Pinpoint the cell where the given text exists, returning its (x, y) midpoint coordinate. 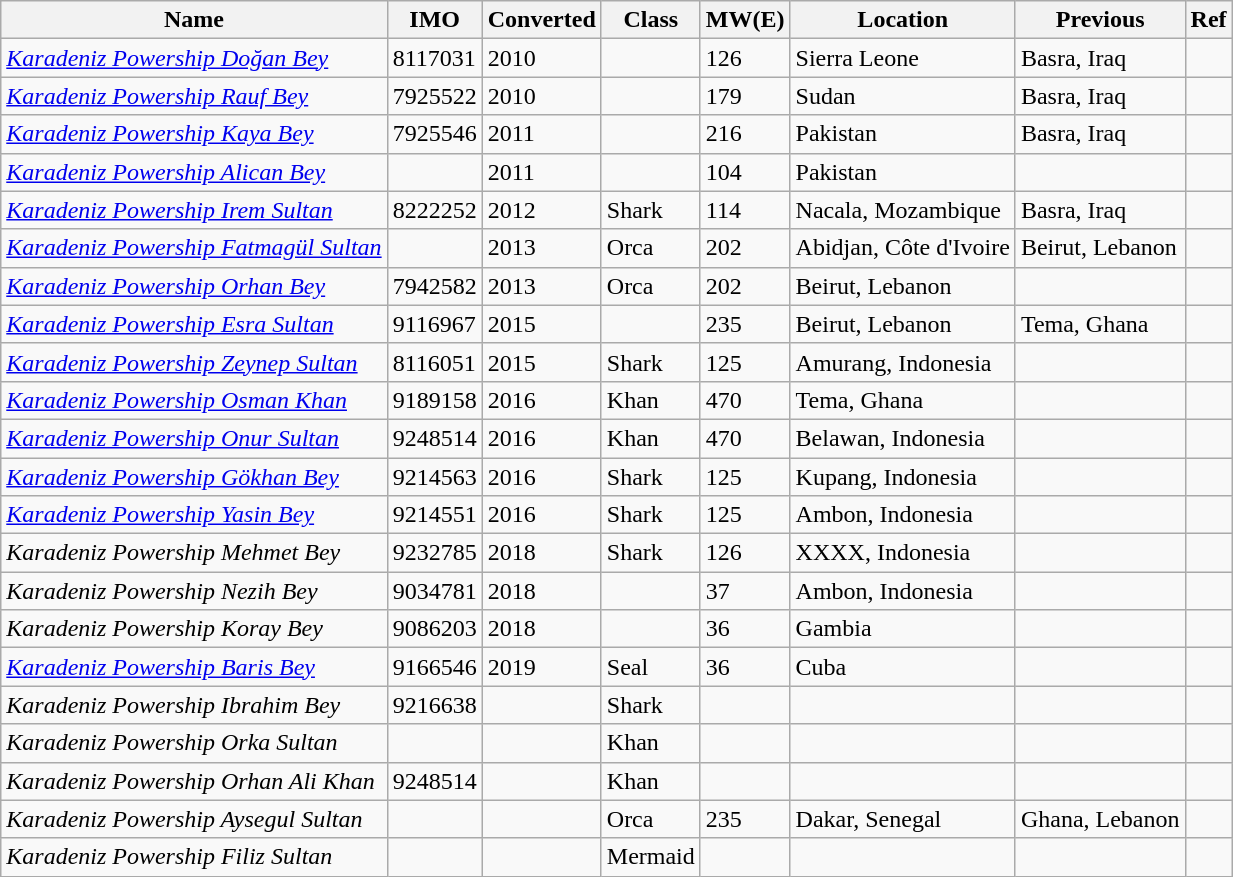
Nacala, Mozambique (902, 210)
9034781 (434, 591)
Gambia (902, 629)
Converted (542, 20)
9216638 (434, 705)
Amurang, Indonesia (902, 362)
2019 (542, 667)
Abidjan, Côte d'Ivoire (902, 248)
XXXX, Indonesia (902, 553)
8117031 (434, 58)
Location (902, 20)
Kupang, Indonesia (902, 477)
Previous (1100, 20)
Karadeniz Powership Orka Sultan (194, 743)
Karadeniz Powership Fatmagül Sultan (194, 248)
Belawan, Indonesia (902, 438)
9214551 (434, 515)
9086203 (434, 629)
Karadeniz Powership Orhan Bey (194, 286)
37 (745, 591)
IMO (434, 20)
Karadeniz Powership Koray Bey (194, 629)
Karadeniz Powership Yasin Bey (194, 515)
8116051 (434, 362)
2012 (542, 210)
Mermaid (650, 857)
Karadeniz Powership Nezih Bey (194, 591)
7925546 (434, 134)
104 (745, 172)
Class (650, 20)
114 (745, 210)
Karadeniz Powership Onur Sultan (194, 438)
Karadeniz Powership Orhan Ali Khan (194, 781)
Karadeniz Powership Osman Khan (194, 400)
Karadeniz Powership Kaya Bey (194, 134)
Karadeniz Powership Aysegul Sultan (194, 819)
Name (194, 20)
216 (745, 134)
9116967 (434, 324)
Karadeniz Powership Rauf Bey (194, 96)
MW(E) (745, 20)
179 (745, 96)
Karadeniz Powership Ibrahim Bey (194, 705)
9214563 (434, 477)
Karadeniz Powership Irem Sultan (194, 210)
Karadeniz Powership Baris Bey (194, 667)
Sierra Leone (902, 58)
9189158 (434, 400)
9166546 (434, 667)
Karadeniz Powership Esra Sultan (194, 324)
Karadeniz Powership Alican Bey (194, 172)
Karadeniz Powership Gökhan Bey (194, 477)
Seal (650, 667)
7925522 (434, 96)
Dakar, Senegal (902, 819)
8222252 (434, 210)
Karadeniz Powership Zeynep Sultan (194, 362)
Ghana, Lebanon (1100, 819)
9232785 (434, 553)
Karadeniz Powership Doğan Bey (194, 58)
7942582 (434, 286)
Karadeniz Powership Filiz Sultan (194, 857)
Cuba (902, 667)
Karadeniz Powership Mehmet Bey (194, 553)
Ref (1208, 20)
Sudan (902, 96)
